Extract the [X, Y] coordinate from the center of the cell holding the provided text.  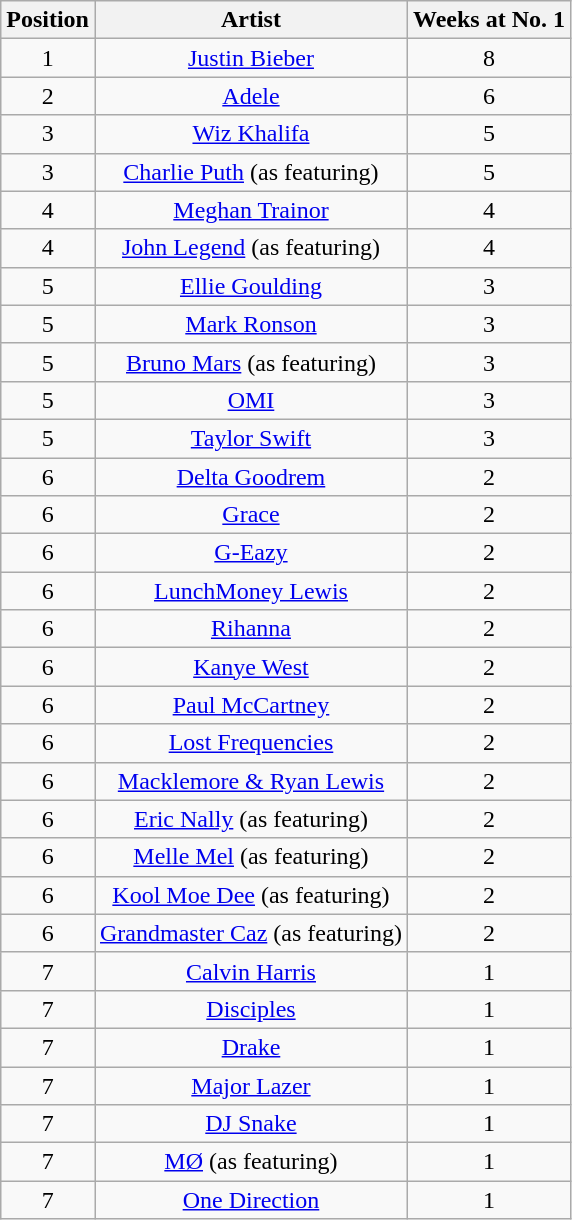
Position [48, 20]
Charlie Puth (as featuring) [250, 172]
Paul McCartney [250, 705]
Weeks at No. 1 [488, 20]
Wiz Khalifa [250, 134]
G-Eazy [250, 553]
Ellie Goulding [250, 286]
One Direction [250, 1200]
Eric Nally (as featuring) [250, 819]
Artist [250, 20]
OMI [250, 400]
Lost Frequencies [250, 743]
Calvin Harris [250, 971]
DJ Snake [250, 1124]
John Legend (as featuring) [250, 248]
Meghan Trainor [250, 210]
Kanye West [250, 667]
Drake [250, 1047]
Bruno Mars (as featuring) [250, 362]
Macklemore & Ryan Lewis [250, 781]
Delta Goodrem [250, 477]
Adele [250, 96]
Melle Mel (as featuring) [250, 857]
Justin Bieber [250, 58]
LunchMoney Lewis [250, 591]
Major Lazer [250, 1085]
Grandmaster Caz (as featuring) [250, 933]
Disciples [250, 1009]
MØ (as featuring) [250, 1162]
Rihanna [250, 629]
Grace [250, 515]
8 [488, 58]
Kool Moe Dee (as featuring) [250, 895]
Taylor Swift [250, 438]
Mark Ronson [250, 324]
